Search for the cell housing the specified text and yield its (x, y) center coordinate. 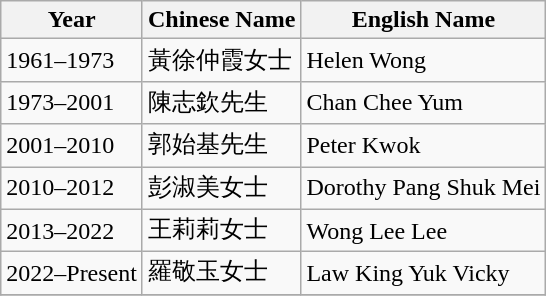
彭淑美女士 (221, 188)
Law King Yuk Vicky (424, 274)
2013–2022 (72, 230)
2001–2010 (72, 146)
Helen Wong (424, 60)
陳志欽先生 (221, 102)
Chan Chee Yum (424, 102)
2022–Present (72, 274)
English Name (424, 20)
2010–2012 (72, 188)
Peter Kwok (424, 146)
郭始基先生 (221, 146)
1961–1973 (72, 60)
Year (72, 20)
Dorothy Pang Shuk Mei (424, 188)
Wong Lee Lee (424, 230)
王莉莉女士 (221, 230)
1973–2001 (72, 102)
Chinese Name (221, 20)
黃徐仲霞女士 (221, 60)
羅敬玉女士 (221, 274)
